Search for the cell housing the specified text and yield its (X, Y) center coordinate. 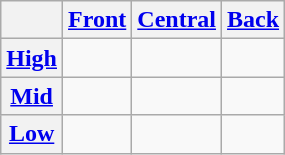
High (32, 58)
Mid (32, 96)
Central (177, 20)
Low (32, 134)
Back (254, 20)
Front (98, 20)
